Output the (x, y) coordinate of the center of the cell containing the given text.  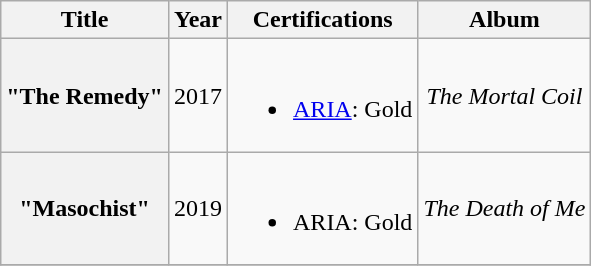
"The Remedy" (85, 96)
The Mortal Coil (504, 96)
Title (85, 20)
"Masochist" (85, 208)
2017 (198, 96)
The Death of Me (504, 208)
Album (504, 20)
2019 (198, 208)
Year (198, 20)
Certifications (323, 20)
